Identify which cell holds the provided text, then report its [X, Y] central coordinate. 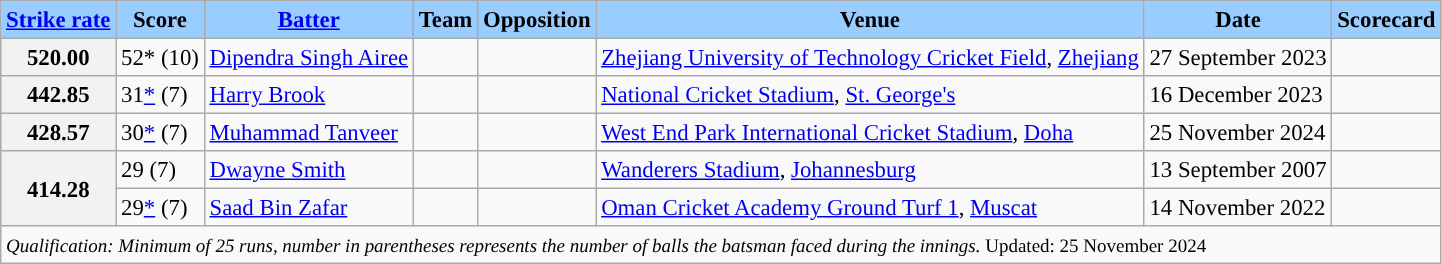
Opposition [537, 20]
520.00 [58, 58]
Dwayne Smith [308, 170]
Harry Brook [308, 95]
16 December 2023 [1238, 95]
29 (7) [160, 170]
Team [445, 20]
428.57 [58, 133]
31* (7) [160, 95]
13 September 2007 [1238, 170]
14 November 2022 [1238, 208]
Score [160, 20]
Scorecard [1386, 20]
Date [1238, 20]
414.28 [58, 188]
52* (10) [160, 58]
442.85 [58, 95]
West End Park International Cricket Stadium, Doha [870, 133]
Muhammad Tanveer [308, 133]
Wanderers Stadium, Johannesburg [870, 170]
Oman Cricket Academy Ground Turf 1, Muscat [870, 208]
25 November 2024 [1238, 133]
Saad Bin Zafar [308, 208]
Venue [870, 20]
Strike rate [58, 20]
29* (7) [160, 208]
Batter [308, 20]
National Cricket Stadium, St. George's [870, 95]
30* (7) [160, 133]
27 September 2023 [1238, 58]
Dipendra Singh Airee [308, 58]
Zhejiang University of Technology Cricket Field, Zhejiang [870, 58]
